Capture the cell that displays the provided text and extract its (X, Y) central coordinate. 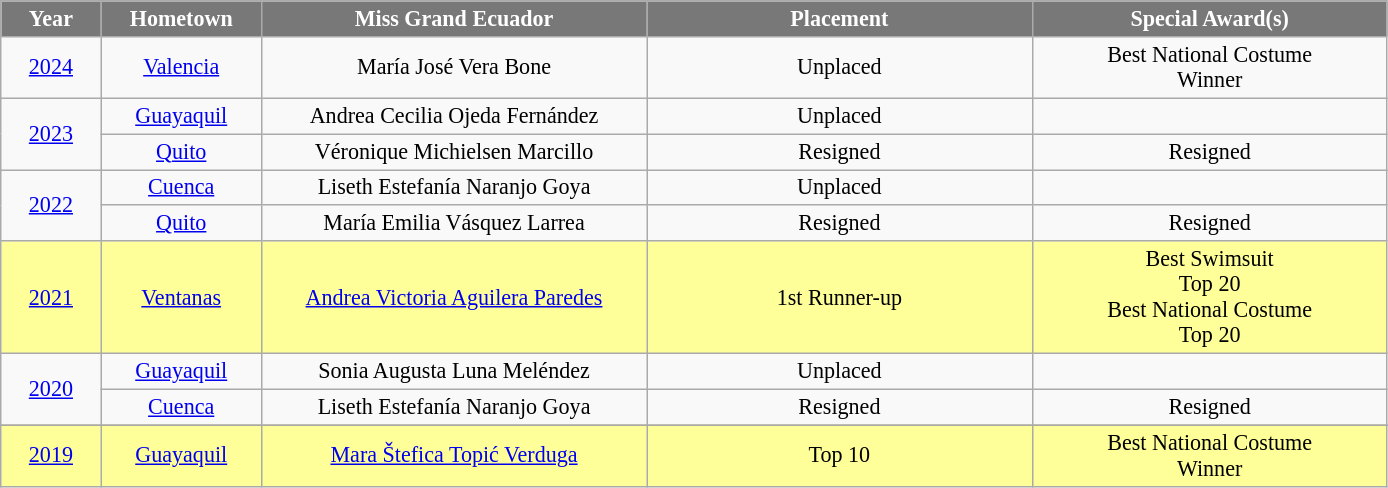
Placement (840, 18)
2023 (51, 134)
2021 (51, 297)
Top 10 (840, 456)
Sonia Augusta Luna Meléndez (454, 371)
Valencia (181, 66)
Andrea Victoria Aguilera Paredes (454, 297)
Ventanas (181, 297)
María Emilia Vásquez Larrea (454, 223)
2024 (51, 66)
Mara Štefica Topić Verduga (454, 456)
Best SwimsuitTop 20Best National CostumeTop 20 (1210, 297)
Véronique Michielsen Marcillo (454, 151)
Miss Grand Ecuador (454, 18)
2019 (51, 456)
Hometown (181, 18)
Andrea Cecilia Ojeda Fernández (454, 116)
2020 (51, 389)
Year (51, 18)
María José Vera Bone (454, 66)
2022 (51, 205)
Special Award(s) (1210, 18)
1st Runner-up (840, 297)
